Pinpoint the cell where the given text exists, returning its [X, Y] midpoint coordinate. 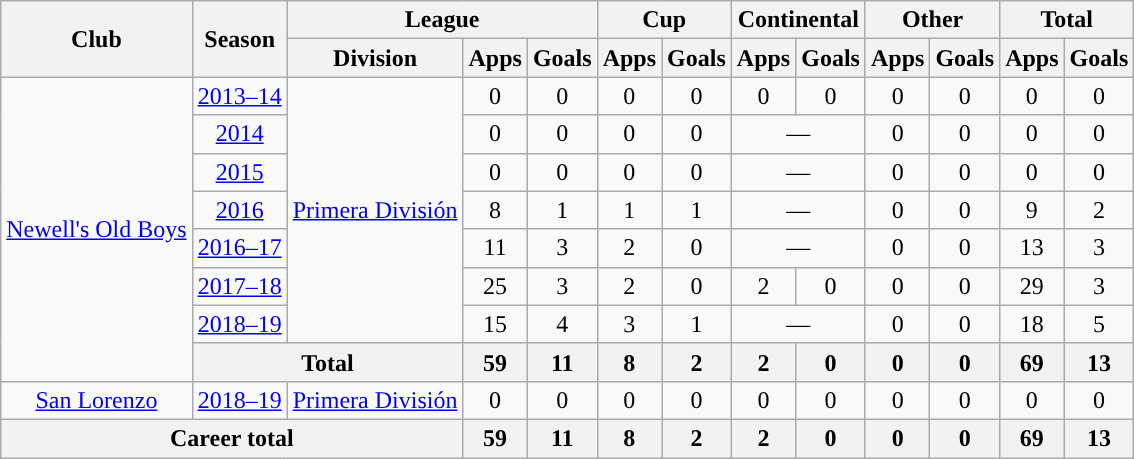
9 [1032, 210]
Division [375, 58]
2016 [240, 210]
25 [495, 286]
15 [495, 324]
Career total [232, 438]
29 [1032, 286]
Club [96, 39]
Newell's Old Boys [96, 229]
2016–17 [240, 248]
18 [1032, 324]
Other [932, 20]
2017–18 [240, 286]
5 [1099, 324]
Cup [664, 20]
Continental [798, 20]
San Lorenzo [96, 400]
Season [240, 39]
2015 [240, 172]
4 [562, 324]
League [442, 20]
2014 [240, 134]
2013–14 [240, 96]
